Locate the cell with the specified text and output its [X, Y] center coordinate. 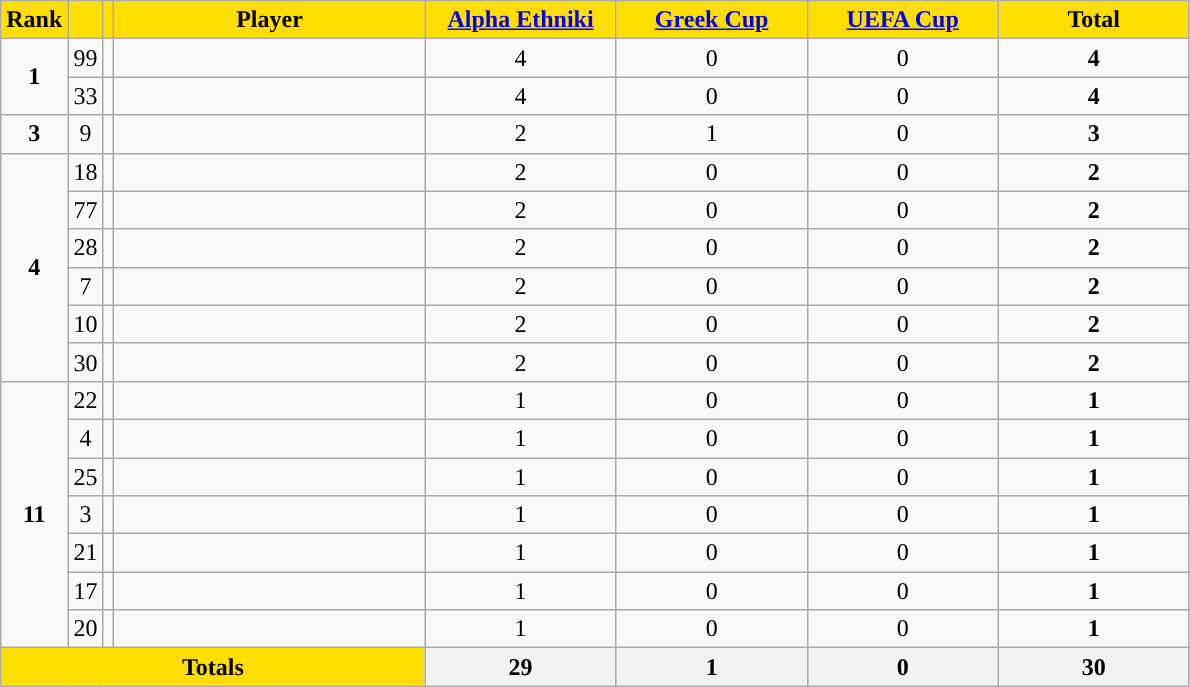
77 [86, 210]
20 [86, 629]
Totals [213, 667]
11 [34, 514]
25 [86, 477]
Player [270, 20]
17 [86, 591]
99 [86, 58]
Total [1094, 20]
21 [86, 553]
33 [86, 96]
7 [86, 286]
Greek Cup [712, 20]
UEFA Cup [902, 20]
10 [86, 324]
22 [86, 400]
Alpha Ethniki [520, 20]
Rank [34, 20]
9 [86, 134]
29 [520, 667]
28 [86, 248]
18 [86, 172]
